Search for the cell housing the specified text and yield its (X, Y) center coordinate. 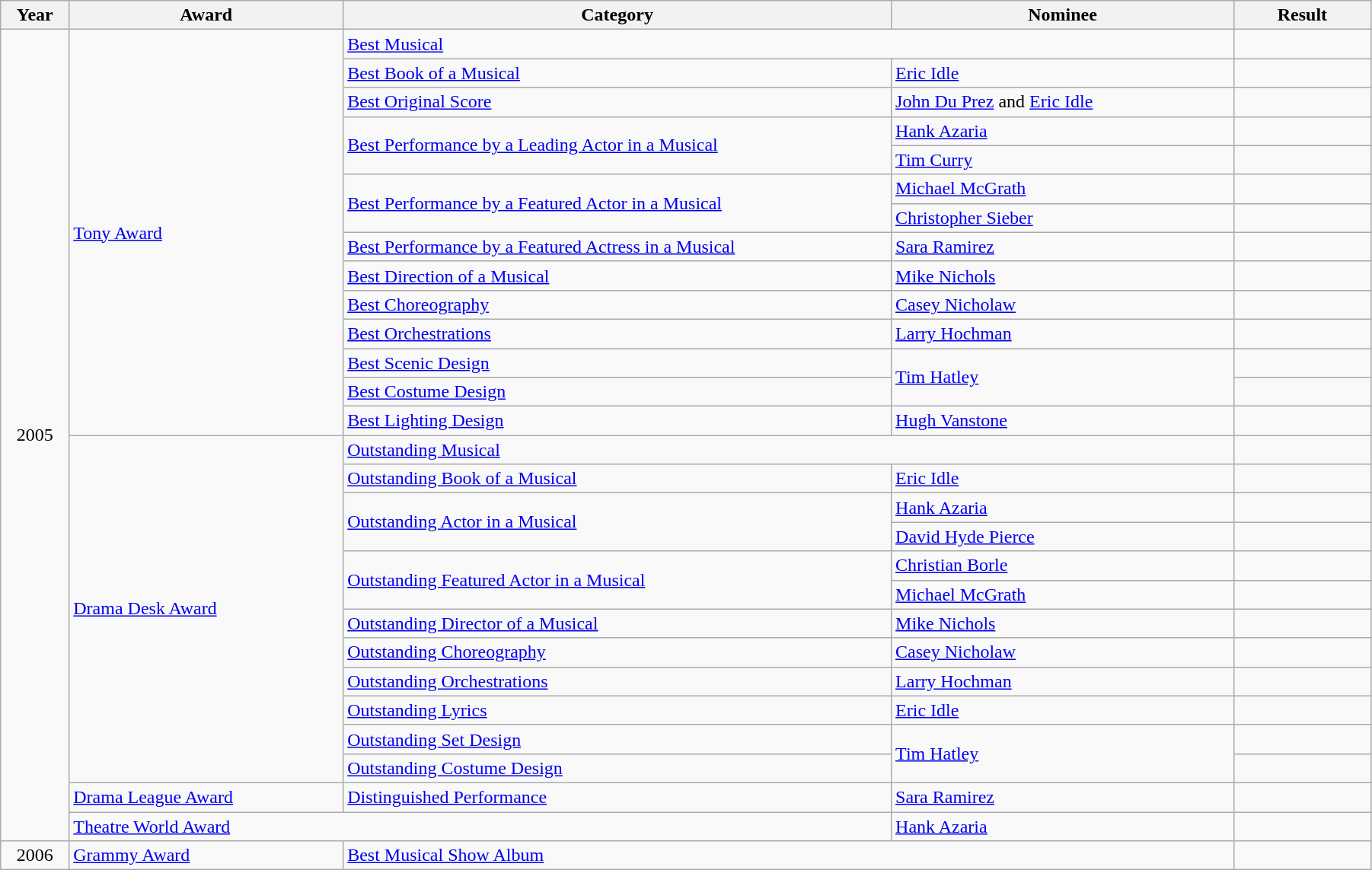
Outstanding Musical (789, 450)
Nominee (1063, 15)
Best Direction of a Musical (617, 276)
Best Costume Design (617, 392)
Hugh Vanstone (1063, 421)
Best Musical Show Album (789, 856)
Outstanding Book of a Musical (617, 479)
Outstanding Costume Design (617, 768)
Best Scenic Design (617, 363)
Outstanding Director of a Musical (617, 623)
Outstanding Featured Actor in a Musical (617, 580)
Tony Award (206, 233)
Theatre World Award (480, 826)
Award (206, 15)
Year (35, 15)
Best Choreography (617, 304)
Best Performance by a Featured Actress in a Musical (617, 247)
Distinguished Performance (617, 797)
Christopher Sieber (1063, 218)
Outstanding Choreography (617, 652)
Outstanding Actor in a Musical (617, 522)
2006 (35, 856)
Outstanding Orchestrations (617, 681)
John Du Prez and Eric Idle (1063, 102)
Outstanding Lyrics (617, 710)
Drama Desk Award (206, 609)
David Hyde Pierce (1063, 537)
Drama League Award (206, 797)
Tim Curry (1063, 160)
Best Performance by a Featured Actor in a Musical (617, 203)
Category (617, 15)
Best Book of a Musical (617, 73)
Best Lighting Design (617, 421)
Best Performance by a Leading Actor in a Musical (617, 145)
Result (1302, 15)
2005 (35, 435)
Best Musical (789, 44)
Best Original Score (617, 102)
Grammy Award (206, 856)
Christian Borle (1063, 566)
Best Orchestrations (617, 333)
Outstanding Set Design (617, 739)
